Locate the cell with the specified text and output its [x, y] center coordinate. 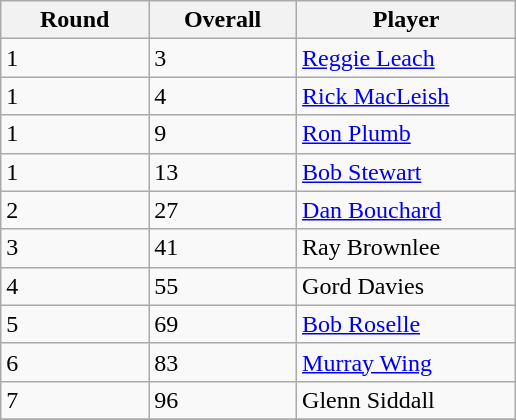
41 [223, 248]
Reggie Leach [406, 58]
69 [223, 324]
Rick MacLeish [406, 96]
Glenn Siddall [406, 400]
27 [223, 210]
Murray Wing [406, 362]
Overall [223, 20]
9 [223, 134]
Gord Davies [406, 286]
6 [75, 362]
55 [223, 286]
Bob Roselle [406, 324]
83 [223, 362]
13 [223, 172]
Player [406, 20]
Ron Plumb [406, 134]
Dan Bouchard [406, 210]
96 [223, 400]
Bob Stewart [406, 172]
2 [75, 210]
5 [75, 324]
7 [75, 400]
Ray Brownlee [406, 248]
Round [75, 20]
